Capture the cell that displays the provided text and extract its (x, y) central coordinate. 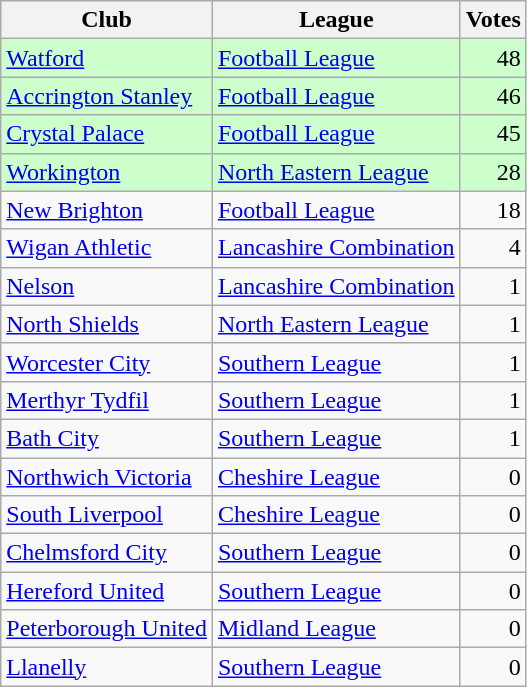
Peterborough United (107, 629)
45 (493, 134)
Hereford United (107, 591)
Wigan Athletic (107, 248)
League (336, 20)
Nelson (107, 286)
4 (493, 248)
Accrington Stanley (107, 96)
South Liverpool (107, 515)
Chelmsford City (107, 553)
Club (107, 20)
48 (493, 58)
Northwich Victoria (107, 477)
Worcester City (107, 362)
Watford (107, 58)
18 (493, 210)
46 (493, 96)
Votes (493, 20)
Midland League (336, 629)
Crystal Palace (107, 134)
Workington (107, 172)
Llanelly (107, 667)
28 (493, 172)
Merthyr Tydfil (107, 400)
North Shields (107, 324)
Bath City (107, 438)
New Brighton (107, 210)
